Detect which cell encompasses the target text, then output its (x, y) center coordinate. 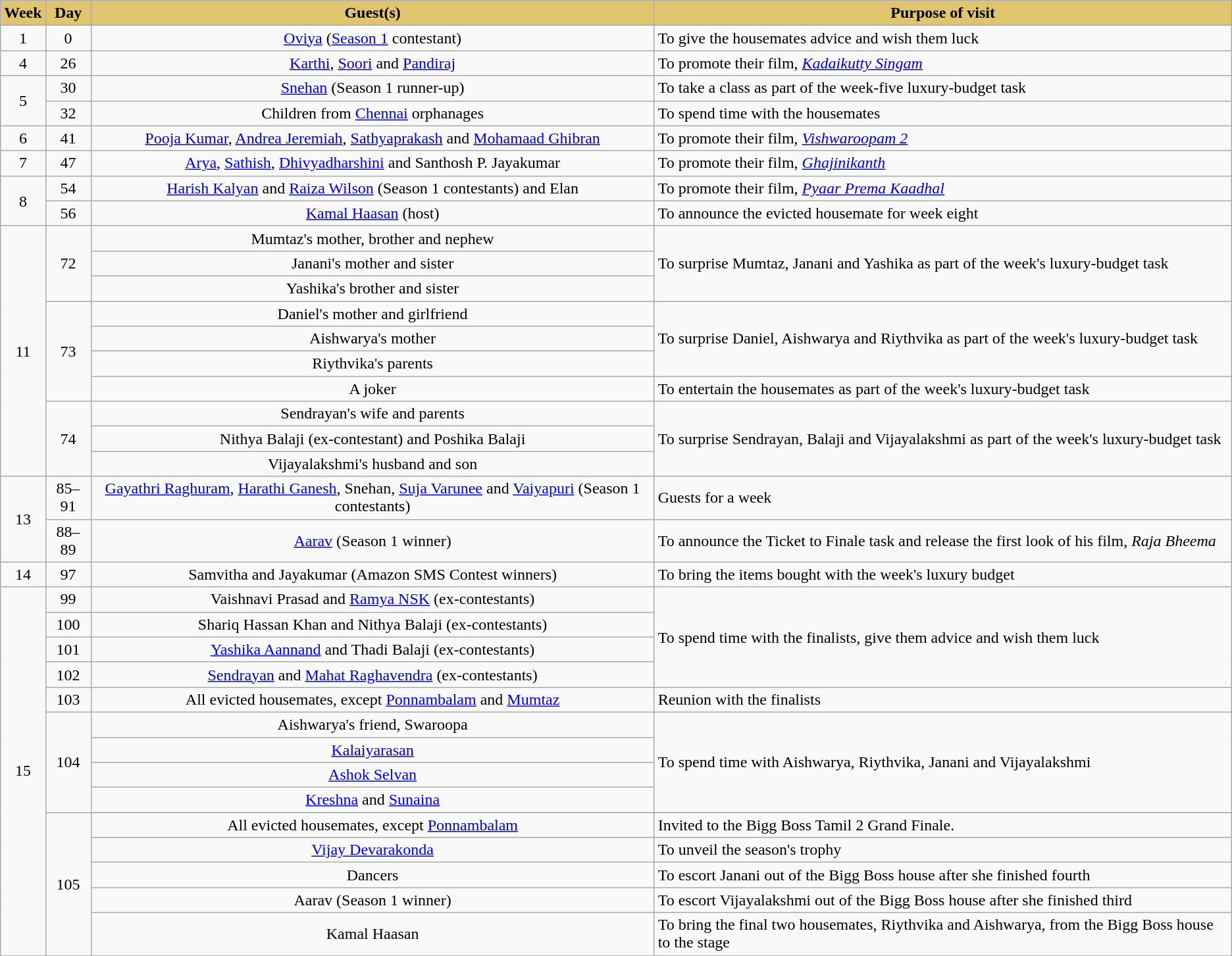
To entertain the housemates as part of the week's luxury-budget task (942, 389)
Mumtaz's mother, brother and nephew (372, 238)
56 (68, 213)
Shariq Hassan Khan and Nithya Balaji (ex-contestants) (372, 624)
To give the housemates advice and wish them luck (942, 38)
To bring the final two housemates, Riythvika and Aishwarya, from the Bigg Boss house to the stage (942, 934)
To escort Vijayalakshmi out of the Bigg Boss house after she finished third (942, 900)
26 (68, 63)
102 (68, 674)
7 (23, 163)
100 (68, 624)
To spend time with the housemates (942, 113)
Harish Kalyan and Raiza Wilson (Season 1 contestants) and Elan (372, 188)
13 (23, 519)
Sendrayan's wife and parents (372, 414)
105 (68, 884)
Janani's mother and sister (372, 263)
Gayathri Raghuram, Harathi Ganesh, Snehan, Suja Varunee and Vaiyapuri (Season 1 contestants) (372, 497)
Riythvika's parents (372, 364)
To promote their film, Kadaikutty Singam (942, 63)
30 (68, 88)
To promote their film, Vishwaroopam 2 (942, 138)
72 (68, 263)
To announce the evicted housemate for week eight (942, 213)
88–89 (68, 541)
Vaishnavi Prasad and Ramya NSK (ex-contestants) (372, 599)
74 (68, 439)
Arya, Sathish, Dhivyadharshini and Santhosh P. Jayakumar (372, 163)
Karthi, Soori and Pandiraj (372, 63)
Aishwarya's mother (372, 339)
Yashika's brother and sister (372, 288)
32 (68, 113)
Vijayalakshmi's husband and son (372, 464)
85–91 (68, 497)
To surprise Sendrayan, Balaji and Vijayalakshmi as part of the week's luxury-budget task (942, 439)
To announce the Ticket to Finale task and release the first look of his film, Raja Bheema (942, 541)
To spend time with Aishwarya, Riythvika, Janani and Vijayalakshmi (942, 762)
Ashok Selvan (372, 775)
To take a class as part of the week-five luxury-budget task (942, 88)
99 (68, 599)
47 (68, 163)
Reunion with the finalists (942, 699)
To unveil the season's trophy (942, 850)
All evicted housemates, except Ponnambalam (372, 825)
Day (68, 13)
1 (23, 38)
Purpose of visit (942, 13)
8 (23, 201)
11 (23, 351)
To promote their film, Pyaar Prema Kaadhal (942, 188)
A joker (372, 389)
Nithya Balaji (ex-contestant) and Poshika Balaji (372, 439)
Guest(s) (372, 13)
Kreshna and Sunaina (372, 800)
41 (68, 138)
To bring the items bought with the week's luxury budget (942, 574)
To escort Janani out of the Bigg Boss house after she finished fourth (942, 875)
Vijay Devarakonda (372, 850)
All evicted housemates, except Ponnambalam and Mumtaz (372, 699)
Kamal Haasan (372, 934)
Kamal Haasan (host) (372, 213)
Dancers (372, 875)
Children from Chennai orphanages (372, 113)
To surprise Daniel, Aishwarya and Riythvika as part of the week's luxury-budget task (942, 339)
4 (23, 63)
To surprise Mumtaz, Janani and Yashika as part of the week's luxury-budget task (942, 263)
Aishwarya's friend, Swaroopa (372, 724)
Yashika Aannand and Thadi Balaji (ex-contestants) (372, 649)
Kalaiyarasan (372, 749)
Daniel's mother and girlfriend (372, 314)
To promote their film, Ghajinikanth (942, 163)
97 (68, 574)
14 (23, 574)
Pooja Kumar, Andrea Jeremiah, Sathyaprakash and Mohamaad Ghibran (372, 138)
Invited to the Bigg Boss Tamil 2 Grand Finale. (942, 825)
0 (68, 38)
104 (68, 762)
103 (68, 699)
15 (23, 771)
54 (68, 188)
6 (23, 138)
Sendrayan and Mahat Raghavendra (ex-contestants) (372, 674)
Guests for a week (942, 497)
Oviya (Season 1 contestant) (372, 38)
Snehan (Season 1 runner-up) (372, 88)
Week (23, 13)
Samvitha and Jayakumar (Amazon SMS Contest winners) (372, 574)
73 (68, 351)
101 (68, 649)
To spend time with the finalists, give them advice and wish them luck (942, 637)
5 (23, 101)
